Detect which cell encompasses the target text, then output its (X, Y) center coordinate. 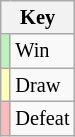
Draw (42, 85)
Defeat (42, 118)
Win (42, 51)
Key (38, 17)
